For the text-containing cell, return its midpoint in [x, y] coordinate format. 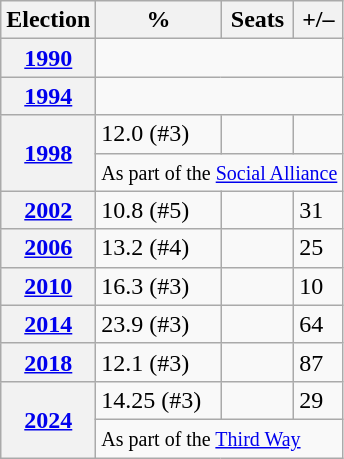
As part of the Third Way [220, 438]
1990 [48, 58]
87 [318, 362]
1998 [48, 153]
% [158, 20]
Election [48, 20]
23.9 (#3) [158, 324]
16.3 (#3) [158, 286]
As part of the Social Alliance [220, 172]
13.2 (#4) [158, 248]
2014 [48, 324]
12.0 (#3) [158, 134]
2002 [48, 210]
64 [318, 324]
31 [318, 210]
2024 [48, 419]
10 [318, 286]
1994 [48, 96]
29 [318, 400]
2010 [48, 286]
25 [318, 248]
Seats [258, 20]
2018 [48, 362]
10.8 (#5) [158, 210]
12.1 (#3) [158, 362]
2006 [48, 248]
+/– [318, 20]
14.25 (#3) [158, 400]
